From the cell containing the given text, extract its center point as (x, y) coordinate. 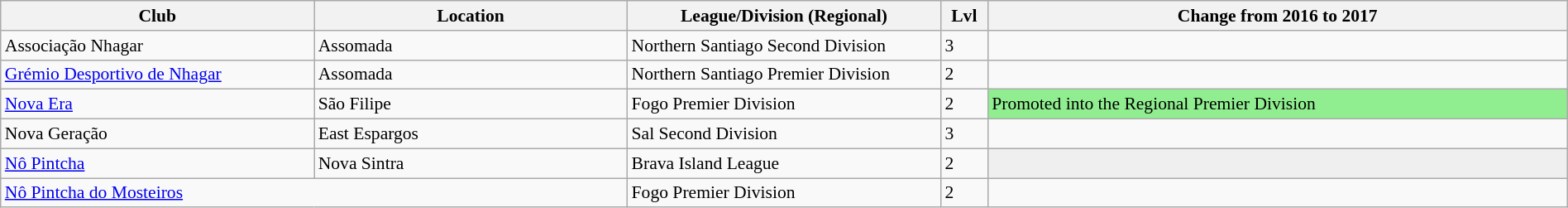
Northern Santiago Premier Division (784, 75)
East Espargos (471, 134)
Nova Geração (157, 134)
Location (471, 16)
Club (157, 16)
Brava Island League (784, 163)
Promoted into the Regional Premier Division (1277, 104)
Sal Second Division (784, 134)
São Filipe (471, 104)
Nô Pintcha do Mosteiros (314, 193)
League/Division (Regional) (784, 16)
Nô Pintcha (157, 163)
Lvl (964, 16)
Northern Santiago Second Division (784, 46)
Associação Nhagar (157, 46)
Nova Sintra (471, 163)
Grémio Desportivo de Nhagar (157, 75)
Nova Era (157, 104)
Change from 2016 to 2017 (1277, 16)
